Find where the given text appears and provide that cell's center as [X, Y] coordinate. 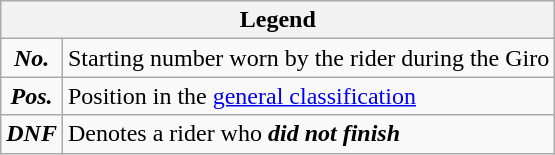
Starting number worn by the rider during the Giro [308, 58]
Position in the general classification [308, 96]
Denotes a rider who did not finish [308, 134]
DNF [32, 134]
Legend [278, 20]
Pos. [32, 96]
No. [32, 58]
